Search for the cell housing the specified text and yield its [X, Y] center coordinate. 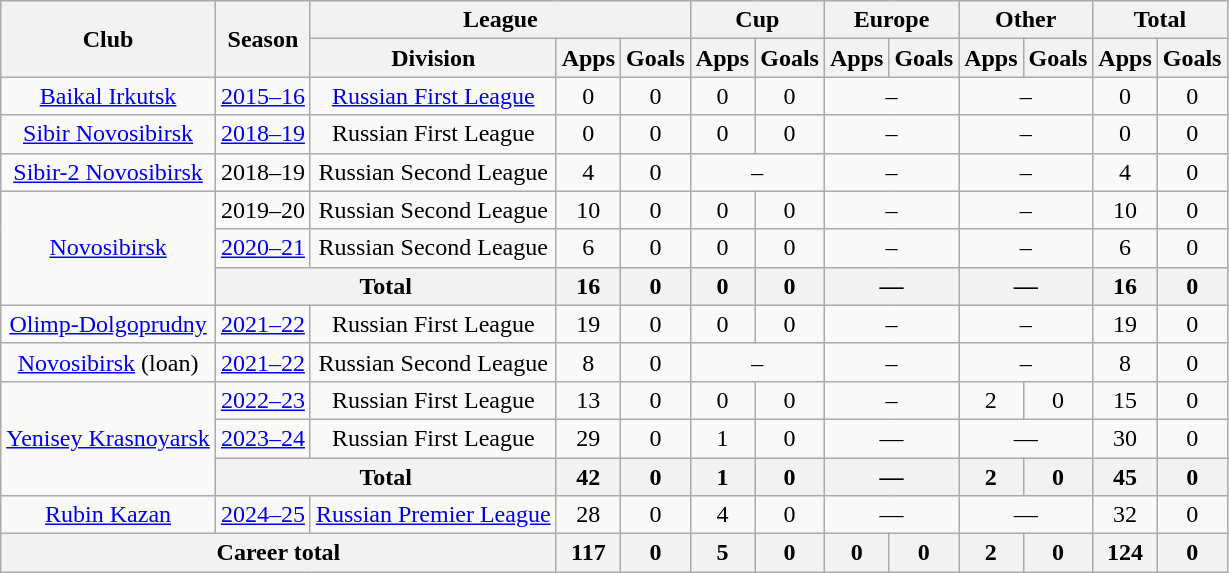
29 [588, 438]
30 [1125, 438]
Other [1026, 20]
Cup [757, 20]
Europe [891, 20]
Olimp-Dolgoprudny [108, 324]
32 [1125, 515]
28 [588, 515]
2022–23 [262, 400]
Sibir Novosibirsk [108, 134]
Division [433, 58]
Season [262, 39]
117 [588, 553]
15 [1125, 400]
Career total [278, 553]
45 [1125, 477]
2020–21 [262, 248]
Baikal Irkutsk [108, 96]
2015–16 [262, 96]
Novosibirsk (loan) [108, 362]
13 [588, 400]
2019–20 [262, 210]
Novosibirsk [108, 248]
2023–24 [262, 438]
Russian Premier League [433, 515]
5 [722, 553]
Sibir-2 Novosibirsk [108, 172]
League [500, 20]
42 [588, 477]
Yenisey Krasnoyarsk [108, 438]
Rubin Kazan [108, 515]
2024–25 [262, 515]
Club [108, 39]
124 [1125, 553]
